Scan for the cell matching the given text and deliver its (x, y) coordinate at center. 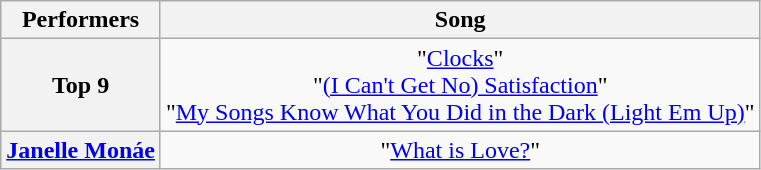
Janelle Monáe (81, 150)
"What is Love?" (460, 150)
Top 9 (81, 85)
Performers (81, 20)
"Clocks""(I Can't Get No) Satisfaction""My Songs Know What You Did in the Dark (Light Em Up)" (460, 85)
Song (460, 20)
